Determine the (X, Y) coordinate at the center of the cell enclosing the given text.  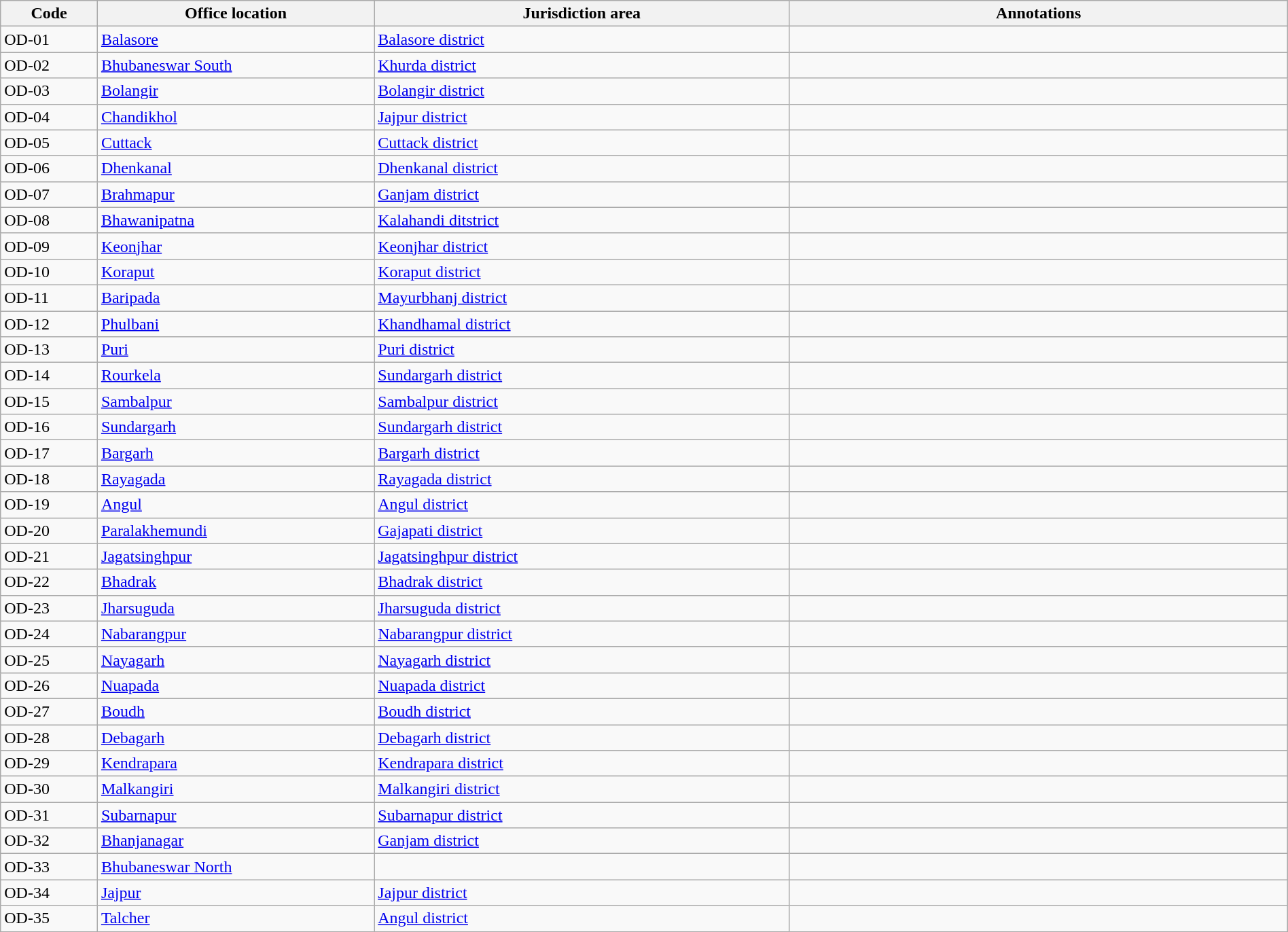
OD-07 (49, 194)
Balasore (235, 39)
Koraput district (582, 272)
OD-24 (49, 634)
Khandhamal district (582, 324)
Subarnapur district (582, 815)
OD-05 (49, 143)
Bargarh district (582, 453)
Keonjhar district (582, 246)
OD-27 (49, 711)
OD-08 (49, 220)
Kendrapara (235, 764)
OD-10 (49, 272)
Cuttack district (582, 143)
OD-23 (49, 608)
Balasore district (582, 39)
Keonjhar (235, 246)
OD-28 (49, 737)
OD-18 (49, 479)
Rourkela (235, 376)
Nabarangpur (235, 634)
Office location (235, 14)
Bolangir district (582, 91)
Sambalpur district (582, 401)
OD-06 (49, 168)
Bolangir (235, 91)
Annotations (1038, 14)
Code (49, 14)
Debagarh (235, 737)
Dhenkanal district (582, 168)
Mayurbhanj district (582, 298)
Bhanjanagar (235, 841)
OD-14 (49, 376)
Sambalpur (235, 401)
Rayagada district (582, 479)
OD-19 (49, 505)
Malkangiri district (582, 789)
Nabarangpur district (582, 634)
Nuapada district (582, 685)
OD-35 (49, 918)
Subarnapur (235, 815)
Bargarh (235, 453)
Bhadrak (235, 582)
Puri district (582, 350)
Dhenkanal (235, 168)
Angul (235, 505)
Jagatsinghpur (235, 556)
Baripada (235, 298)
Jurisdiction area (582, 14)
Paralakhemundi (235, 531)
OD-11 (49, 298)
Boudh district (582, 711)
OD-09 (49, 246)
OD-29 (49, 764)
OD-03 (49, 91)
OD-34 (49, 893)
Rayagada (235, 479)
OD-17 (49, 453)
Chandikhol (235, 117)
OD-30 (49, 789)
Bhawanipatna (235, 220)
Jharsuguda (235, 608)
OD-13 (49, 350)
Kendrapara district (582, 764)
OD-22 (49, 582)
Nayagarh district (582, 660)
Brahmapur (235, 194)
Malkangiri (235, 789)
Koraput (235, 272)
Bhadrak district (582, 582)
Boudh (235, 711)
Phulbani (235, 324)
Kalahandi ditstrict (582, 220)
OD-32 (49, 841)
Nuapada (235, 685)
OD-33 (49, 867)
OD-26 (49, 685)
OD-16 (49, 427)
OD-21 (49, 556)
Nayagarh (235, 660)
OD-01 (49, 39)
Puri (235, 350)
Jajpur (235, 893)
OD-25 (49, 660)
Bhubaneswar South (235, 65)
Jagatsinghpur district (582, 556)
Bhubaneswar North (235, 867)
Sundargarh (235, 427)
Jharsuguda district (582, 608)
Khurda district (582, 65)
OD-02 (49, 65)
OD-12 (49, 324)
Debagarh district (582, 737)
OD-15 (49, 401)
OD-04 (49, 117)
OD-20 (49, 531)
Cuttack (235, 143)
Talcher (235, 918)
Gajapati district (582, 531)
OD-31 (49, 815)
